Scan for the cell matching the given text and deliver its (x, y) coordinate at center. 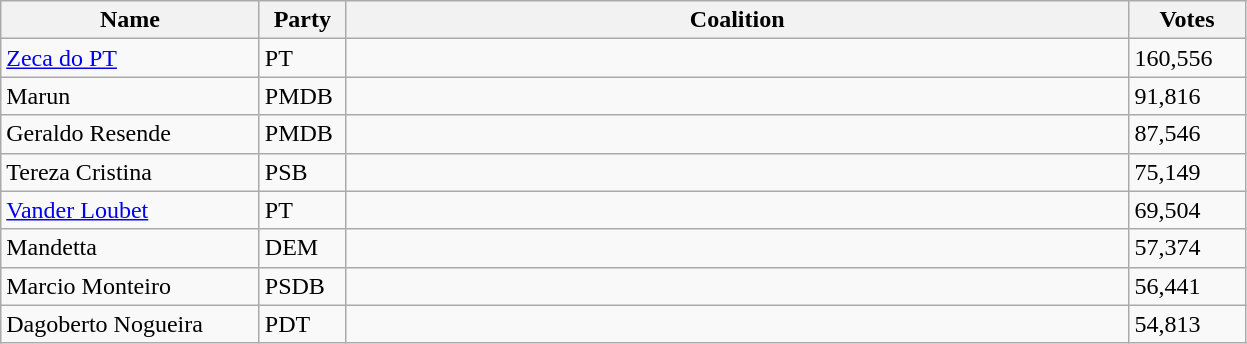
Mandetta (130, 248)
PSDB (302, 286)
Party (302, 20)
160,556 (1187, 58)
PSB (302, 172)
Name (130, 20)
54,813 (1187, 324)
75,149 (1187, 172)
57,374 (1187, 248)
Marcio Monteiro (130, 286)
Marun (130, 96)
DEM (302, 248)
87,546 (1187, 134)
Zeca do PT (130, 58)
Geraldo Resende (130, 134)
91,816 (1187, 96)
56,441 (1187, 286)
Coalition (737, 20)
Votes (1187, 20)
Vander Loubet (130, 210)
69,504 (1187, 210)
Tereza Cristina (130, 172)
PDT (302, 324)
Dagoberto Nogueira (130, 324)
